Search for the cell housing the specified text and yield its (X, Y) center coordinate. 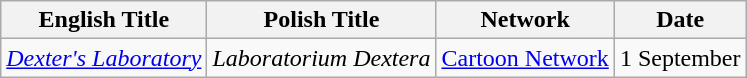
English Title (104, 20)
Polish Title (322, 20)
Dexter's Laboratory (104, 58)
Cartoon Network (525, 58)
1 September (680, 58)
Network (525, 20)
Date (680, 20)
Laboratorium Dextera (322, 58)
